Capture the cell that displays the provided text and extract its [X, Y] central coordinate. 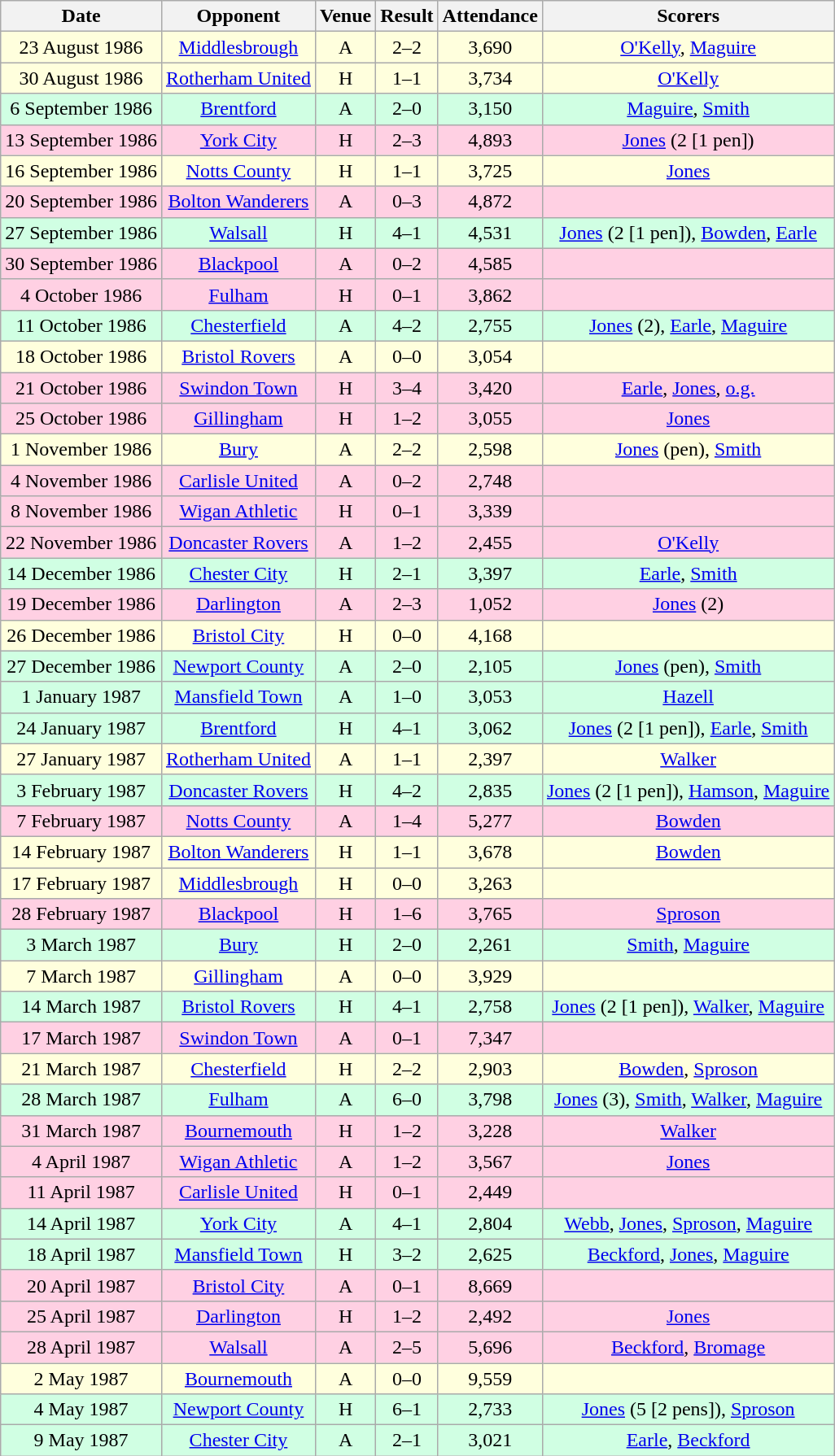
9 May 1987 [81, 1441]
Hazell [688, 697]
O'Kelly, Maguire [688, 47]
4 April 1987 [81, 1162]
2,804 [490, 1223]
Jones (3), Smith, Walker, Maguire [688, 1100]
22 November 1986 [81, 543]
17 February 1987 [81, 883]
2,397 [490, 759]
14 February 1987 [81, 852]
7 February 1987 [81, 821]
2,835 [490, 790]
3,263 [490, 883]
Webb, Jones, Sproson, Maguire [688, 1223]
25 April 1987 [81, 1316]
2,758 [490, 1007]
3,054 [490, 356]
16 September 1986 [81, 171]
3 February 1987 [81, 790]
4,872 [490, 202]
3,690 [490, 47]
2,449 [490, 1192]
2,598 [490, 450]
3,397 [490, 573]
4,531 [490, 233]
11 October 1986 [81, 325]
18 April 1987 [81, 1254]
Venue [345, 16]
3,567 [490, 1162]
4,168 [490, 635]
14 April 1987 [81, 1223]
28 April 1987 [81, 1347]
3,228 [490, 1131]
23 August 1986 [81, 47]
1–4 [407, 821]
2,492 [490, 1316]
Earle, Beckford [688, 1441]
Earle, Jones, o.g. [688, 388]
2–5 [407, 1347]
3,053 [490, 697]
11 April 1987 [81, 1192]
30 September 1986 [81, 264]
Scorers [688, 16]
2,105 [490, 666]
21 March 1987 [81, 1069]
6–0 [407, 1100]
27 January 1987 [81, 759]
3,734 [490, 78]
3,062 [490, 728]
3,929 [490, 976]
26 December 1986 [81, 635]
30 August 1986 [81, 78]
3,021 [490, 1441]
2,261 [490, 945]
25 October 1986 [81, 419]
1–0 [407, 697]
Beckford, Bromage [688, 1347]
2,748 [490, 481]
Bowden, Sproson [688, 1069]
2,903 [490, 1069]
Result [407, 16]
1–6 [407, 914]
17 March 1987 [81, 1038]
5,696 [490, 1347]
2,755 [490, 325]
3,862 [490, 294]
28 February 1987 [81, 914]
24 January 1987 [81, 728]
Jones (2 [1 pen]), Earle, Smith [688, 728]
4 October 1986 [81, 294]
20 September 1986 [81, 202]
9,559 [490, 1379]
3,055 [490, 419]
21 October 1986 [81, 388]
7 March 1987 [81, 976]
18 October 1986 [81, 356]
Smith, Maguire [688, 945]
3,420 [490, 388]
Jones (2 [1 pen]) [688, 140]
1,052 [490, 604]
13 September 1986 [81, 140]
14 March 1987 [81, 1007]
31 March 1987 [81, 1131]
3,798 [490, 1100]
7,347 [490, 1038]
6–1 [407, 1410]
3,678 [490, 852]
Jones (2 [1 pen]), Hamson, Maguire [688, 790]
Jones (2 [1 pen]), Walker, Maguire [688, 1007]
3,150 [490, 109]
1 November 1986 [81, 450]
27 December 1986 [81, 666]
1 January 1987 [81, 697]
8 November 1986 [81, 512]
4,585 [490, 264]
Jones (2 [1 pen]), Bowden, Earle [688, 233]
3 March 1987 [81, 945]
0–3 [407, 202]
4,893 [490, 140]
27 September 1986 [81, 233]
2,455 [490, 543]
3–2 [407, 1254]
14 December 1986 [81, 573]
20 April 1987 [81, 1285]
Attendance [490, 16]
4 November 1986 [81, 481]
8,669 [490, 1285]
Earle, Smith [688, 573]
Jones (5 [2 pens]), Sproson [688, 1410]
Date [81, 16]
2 May 1987 [81, 1379]
Jones (2), Earle, Maguire [688, 325]
3,765 [490, 914]
Jones (2) [688, 604]
5,277 [490, 821]
2,733 [490, 1410]
3,339 [490, 512]
3,725 [490, 171]
3–4 [407, 388]
28 March 1987 [81, 1100]
Beckford, Jones, Maguire [688, 1254]
6 September 1986 [81, 109]
Opponent [238, 16]
2,625 [490, 1254]
Sproson [688, 914]
4 May 1987 [81, 1410]
19 December 1986 [81, 604]
Maguire, Smith [688, 109]
